Search for the cell housing the specified text and yield its [x, y] center coordinate. 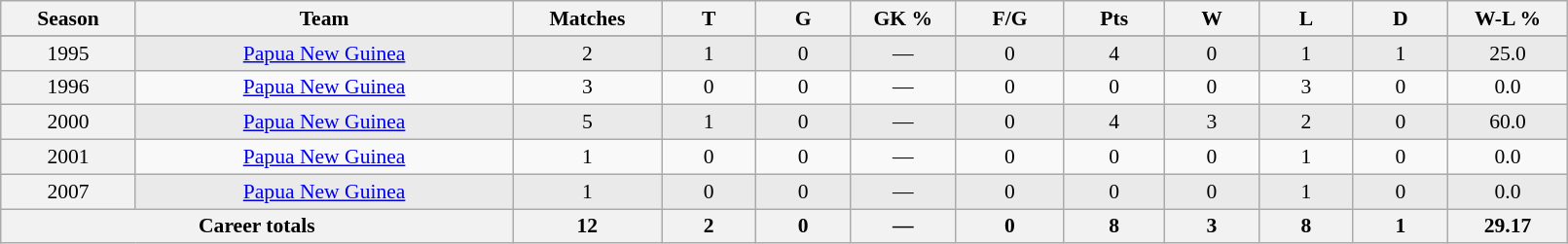
Season [68, 18]
2000 [68, 122]
G [804, 18]
D [1400, 18]
GK % [903, 18]
12 [588, 227]
1995 [68, 53]
Matches [588, 18]
W-L % [1508, 18]
W [1213, 18]
60.0 [1508, 122]
Team [324, 18]
2007 [68, 192]
29.17 [1508, 227]
Pts [1114, 18]
2001 [68, 157]
5 [588, 122]
T [709, 18]
F/G [1010, 18]
Career totals [257, 227]
25.0 [1508, 53]
L [1306, 18]
1996 [68, 87]
